Identify which cell holds the provided text, then report its [x, y] central coordinate. 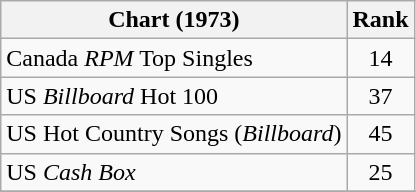
US Hot Country Songs (Billboard) [174, 134]
US Billboard Hot 100 [174, 96]
Rank [380, 20]
45 [380, 134]
25 [380, 172]
14 [380, 58]
37 [380, 96]
Chart (1973) [174, 20]
Canada RPM Top Singles [174, 58]
US Cash Box [174, 172]
